Search for the cell housing the specified text and yield its (X, Y) center coordinate. 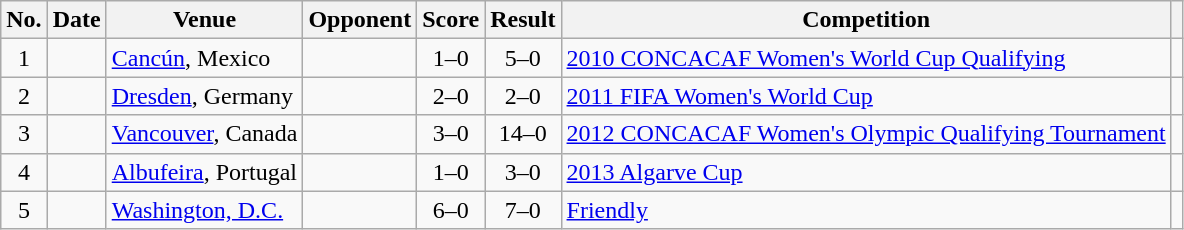
Venue (204, 20)
1 (24, 58)
2013 Algarve Cup (866, 172)
Vancouver, Canada (204, 134)
2010 CONCACAF Women's World Cup Qualifying (866, 58)
6–0 (451, 210)
5–0 (523, 58)
Cancún, Mexico (204, 58)
Opponent (360, 20)
5 (24, 210)
3 (24, 134)
Dresden, Germany (204, 96)
7–0 (523, 210)
2012 CONCACAF Women's Olympic Qualifying Tournament (866, 134)
Washington, D.C. (204, 210)
14–0 (523, 134)
Score (451, 20)
Competition (866, 20)
Albufeira, Portugal (204, 172)
2 (24, 96)
Date (76, 20)
2011 FIFA Women's World Cup (866, 96)
Friendly (866, 210)
Result (523, 20)
No. (24, 20)
4 (24, 172)
